Identify which cell holds the provided text, then report its (X, Y) central coordinate. 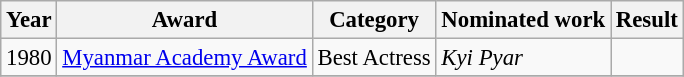
1980 (29, 58)
Award (184, 20)
Nominated work (523, 20)
Best Actress (374, 58)
Kyi Pyar (523, 58)
Category (374, 20)
Year (29, 20)
Myanmar Academy Award (184, 58)
Result (646, 20)
